Identify which cell holds the provided text, then report its (x, y) central coordinate. 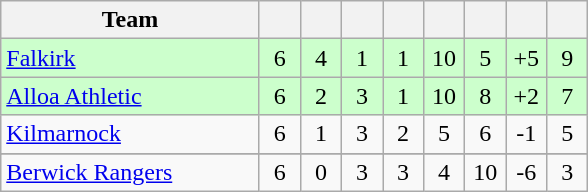
+2 (526, 96)
+5 (526, 58)
0 (320, 172)
-6 (526, 172)
Kilmarnock (130, 134)
Falkirk (130, 58)
7 (568, 96)
8 (486, 96)
Berwick Rangers (130, 172)
9 (568, 58)
Team (130, 20)
Alloa Athletic (130, 96)
-1 (526, 134)
